Determine the [x, y] coordinate at the center of the cell enclosing the given text.  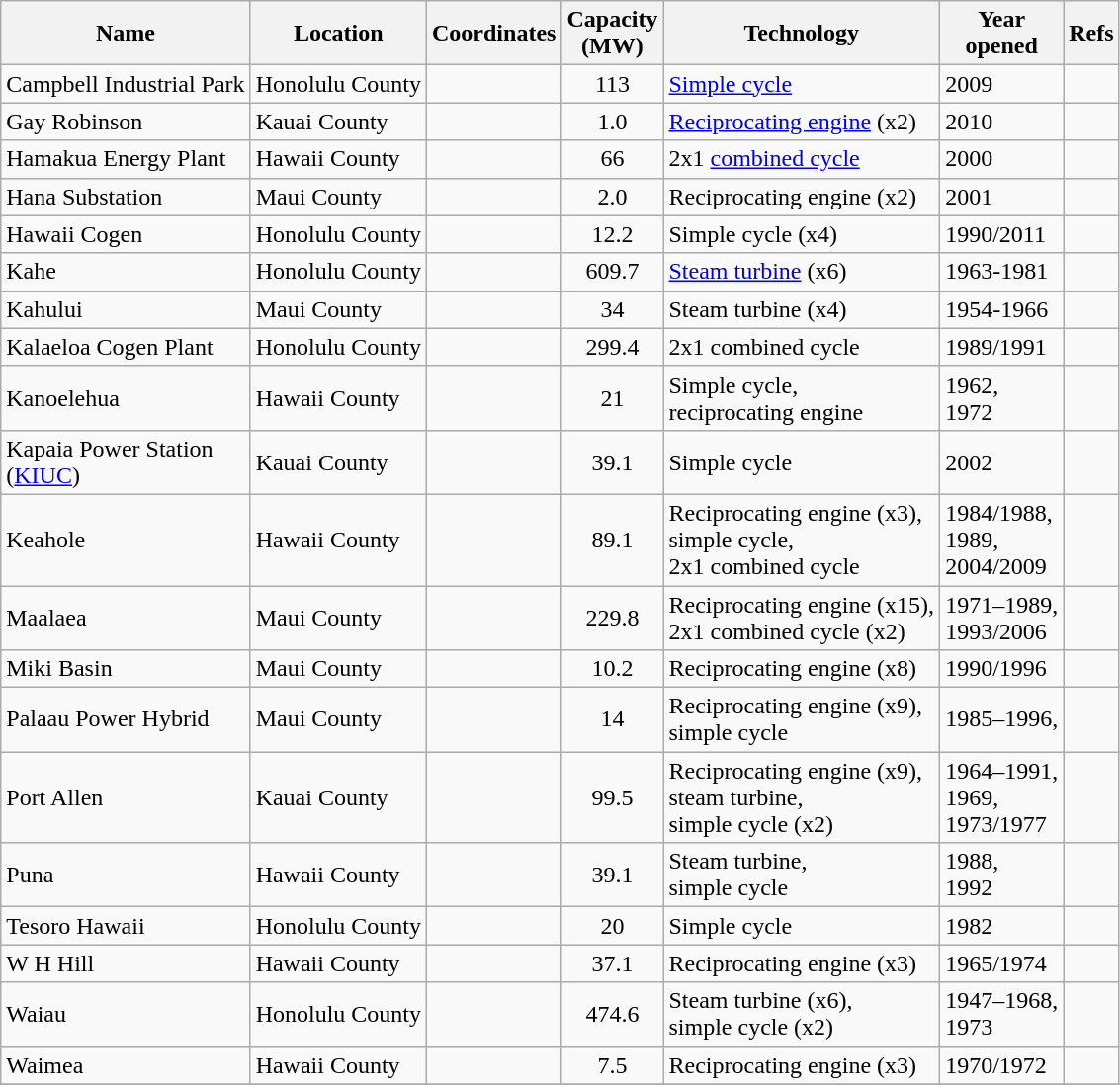
Kapaia Power Station(KIUC) [126, 462]
2001 [1002, 197]
1947–1968,1973 [1002, 1014]
1989/1991 [1002, 347]
Puna [126, 876]
Reciprocating engine (x15),2x1 combined cycle (x2) [802, 617]
14 [613, 719]
1988,1992 [1002, 876]
Capacity(MW) [613, 34]
Name [126, 34]
609.7 [613, 272]
21 [613, 397]
10.2 [613, 669]
Palaau Power Hybrid [126, 719]
Port Allen [126, 797]
1963-1981 [1002, 272]
474.6 [613, 1014]
89.1 [613, 540]
Steam turbine (x6) [802, 272]
1965/1974 [1002, 963]
Kalaeloa Cogen Plant [126, 347]
299.4 [613, 347]
Steam turbine (x4) [802, 309]
Kahului [126, 309]
2002 [1002, 462]
2009 [1002, 84]
37.1 [613, 963]
Yearopened [1002, 34]
Waimea [126, 1065]
Campbell Industrial Park [126, 84]
12.2 [613, 234]
Refs [1091, 34]
229.8 [613, 617]
Gay Robinson [126, 122]
1990/2011 [1002, 234]
Miki Basin [126, 669]
Simple cycle,reciprocating engine [802, 397]
1984/1988,1989,2004/2009 [1002, 540]
Keahole [126, 540]
Steam turbine (x6),simple cycle (x2) [802, 1014]
2010 [1002, 122]
Technology [802, 34]
Reciprocating engine (x9),simple cycle [802, 719]
1971–1989,1993/2006 [1002, 617]
1.0 [613, 122]
2.0 [613, 197]
1982 [1002, 926]
1954-1966 [1002, 309]
Hawaii Cogen [126, 234]
Reciprocating engine (x3),simple cycle,2x1 combined cycle [802, 540]
1970/1972 [1002, 1065]
Hana Substation [126, 197]
1990/1996 [1002, 669]
Kanoelehua [126, 397]
Maalaea [126, 617]
Kahe [126, 272]
66 [613, 159]
Waiau [126, 1014]
Hamakua Energy Plant [126, 159]
34 [613, 309]
Tesoro Hawaii [126, 926]
Reciprocating engine (x8) [802, 669]
20 [613, 926]
Steam turbine,simple cycle [802, 876]
W H Hill [126, 963]
99.5 [613, 797]
113 [613, 84]
2000 [1002, 159]
Coordinates [494, 34]
Simple cycle (x4) [802, 234]
1985–1996, [1002, 719]
1964–1991,1969,1973/1977 [1002, 797]
7.5 [613, 1065]
Location [338, 34]
1962,1972 [1002, 397]
Reciprocating engine (x9),steam turbine,simple cycle (x2) [802, 797]
